Find where the given text appears and provide that cell's center as (x, y) coordinate. 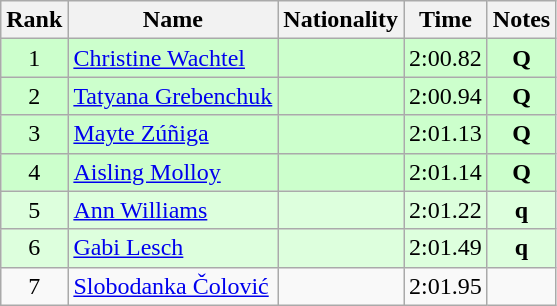
2:00.82 (446, 58)
Nationality (341, 20)
Notes (521, 20)
3 (34, 134)
2:01.14 (446, 172)
2:01.95 (446, 286)
Ann Williams (173, 210)
2:01.22 (446, 210)
4 (34, 172)
2 (34, 96)
Slobodanka Čolović (173, 286)
Time (446, 20)
2:01.13 (446, 134)
5 (34, 210)
Gabi Lesch (173, 248)
Rank (34, 20)
2:00.94 (446, 96)
Aisling Molloy (173, 172)
Name (173, 20)
6 (34, 248)
Mayte Zúñiga (173, 134)
7 (34, 286)
2:01.49 (446, 248)
1 (34, 58)
Christine Wachtel (173, 58)
Tatyana Grebenchuk (173, 96)
